From the cell containing the given text, extract its center point as (X, Y) coordinate. 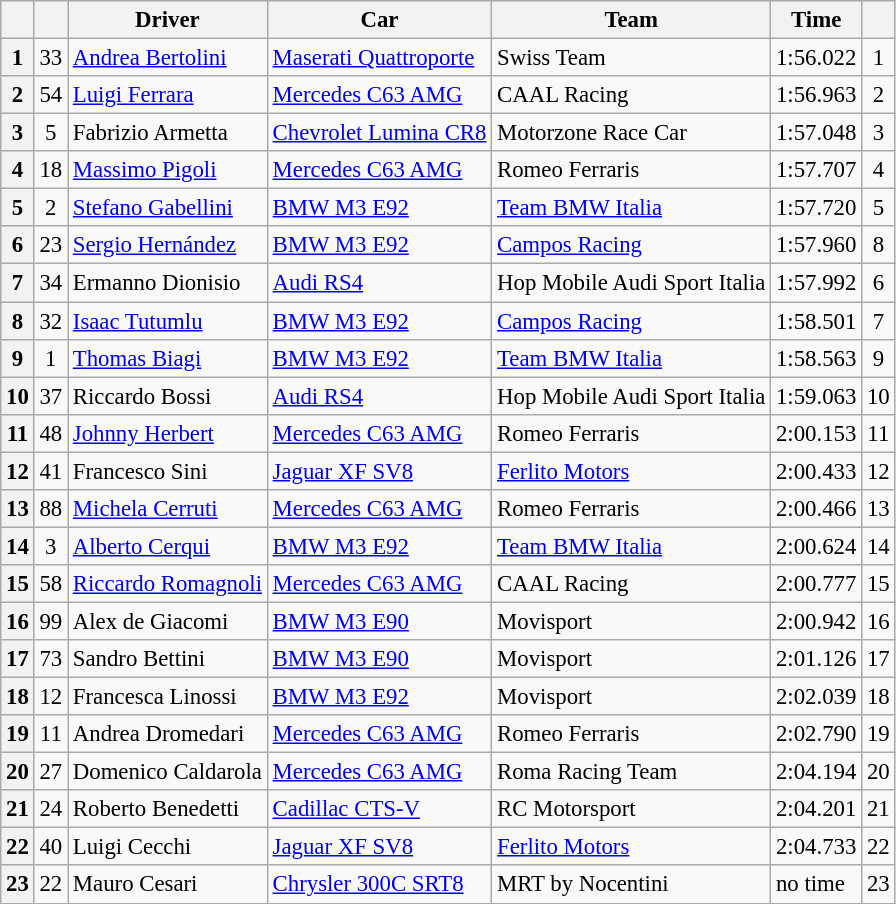
Time (816, 20)
Sandro Bettini (168, 659)
Michela Cerruti (168, 509)
2:00.777 (816, 584)
2:00.624 (816, 546)
1:58.563 (816, 358)
2:02.790 (816, 734)
Motorzone Race Car (632, 133)
2:04.201 (816, 809)
Roma Racing Team (632, 772)
33 (50, 58)
Cadillac CTS-V (379, 809)
2:04.733 (816, 847)
99 (50, 621)
Andrea Dromedari (168, 734)
MRT by Nocentini (632, 885)
27 (50, 772)
1:56.963 (816, 95)
Chrysler 300C SRT8 (379, 885)
Roberto Benedetti (168, 809)
Maserati Quattroporte (379, 58)
1:58.501 (816, 321)
37 (50, 396)
Riccardo Bossi (168, 396)
Luigi Cecchi (168, 847)
1:59.063 (816, 396)
48 (50, 433)
Swiss Team (632, 58)
RC Motorsport (632, 809)
1:57.048 (816, 133)
1:57.720 (816, 208)
2:00.153 (816, 433)
58 (50, 584)
73 (50, 659)
1:56.022 (816, 58)
Team (632, 20)
Alberto Cerqui (168, 546)
2:00.942 (816, 621)
Isaac Tutumlu (168, 321)
Alex de Giacomi (168, 621)
40 (50, 847)
1:57.707 (816, 170)
Driver (168, 20)
Domenico Caldarola (168, 772)
Chevrolet Lumina CR8 (379, 133)
Francesca Linossi (168, 697)
Car (379, 20)
no time (816, 885)
Thomas Biagi (168, 358)
2:00.466 (816, 509)
Mauro Cesari (168, 885)
Luigi Ferrara (168, 95)
32 (50, 321)
Sergio Hernández (168, 245)
Johnny Herbert (168, 433)
Fabrizio Armetta (168, 133)
24 (50, 809)
1:57.992 (816, 283)
Francesco Sini (168, 471)
Riccardo Romagnoli (168, 584)
2:01.126 (816, 659)
2:04.194 (816, 772)
54 (50, 95)
Stefano Gabellini (168, 208)
1:57.960 (816, 245)
Massimo Pigoli (168, 170)
2:00.433 (816, 471)
88 (50, 509)
Andrea Bertolini (168, 58)
2:02.039 (816, 697)
Ermanno Dionisio (168, 283)
41 (50, 471)
34 (50, 283)
